Scan for the cell matching the given text and deliver its (x, y) coordinate at center. 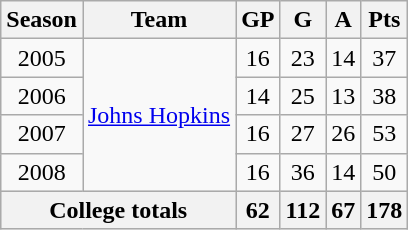
112 (303, 210)
36 (303, 172)
178 (384, 210)
G (303, 20)
27 (303, 134)
37 (384, 58)
50 (384, 172)
2008 (42, 172)
Season (42, 20)
23 (303, 58)
A (344, 20)
Pts (384, 20)
2005 (42, 58)
62 (258, 210)
13 (344, 96)
GP (258, 20)
25 (303, 96)
Johns Hopkins (158, 115)
38 (384, 96)
67 (344, 210)
2007 (42, 134)
Team (158, 20)
53 (384, 134)
College totals (118, 210)
26 (344, 134)
2006 (42, 96)
